Find where the given text appears and provide that cell's center as (X, Y) coordinate. 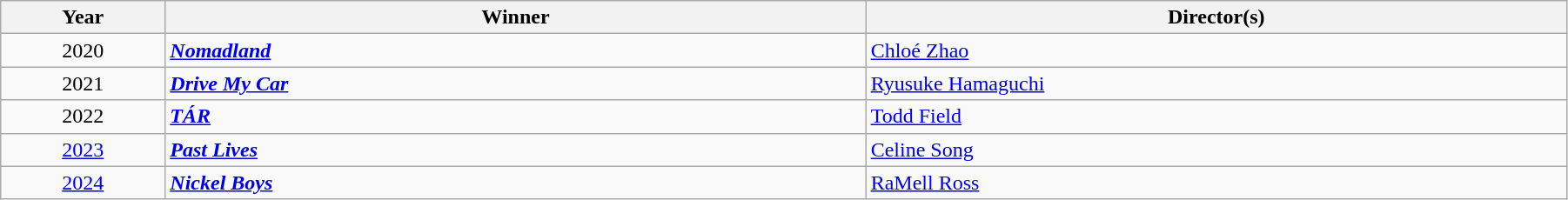
Drive My Car (515, 83)
Celine Song (1216, 150)
2023 (84, 150)
2022 (84, 117)
RaMell Ross (1216, 183)
Winner (515, 17)
2024 (84, 183)
Past Lives (515, 150)
Ryusuke Hamaguchi (1216, 83)
TÁR (515, 117)
Year (84, 17)
2021 (84, 83)
Todd Field (1216, 117)
Nomadland (515, 50)
2020 (84, 50)
Nickel Boys (515, 183)
Chloé Zhao (1216, 50)
Director(s) (1216, 17)
